Detect which cell encompasses the target text, then output its (x, y) center coordinate. 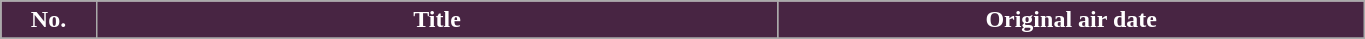
Original air date (1071, 20)
Title (437, 20)
No. (48, 20)
